Pinpoint the cell where the given text exists, returning its [X, Y] midpoint coordinate. 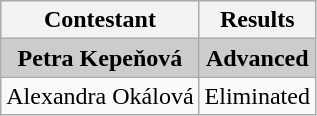
Contestant [100, 20]
Petra Kepeňová [100, 58]
Eliminated [257, 96]
Alexandra Okálová [100, 96]
Results [257, 20]
Advanced [257, 58]
